Pinpoint the cell where the given text exists, returning its (X, Y) midpoint coordinate. 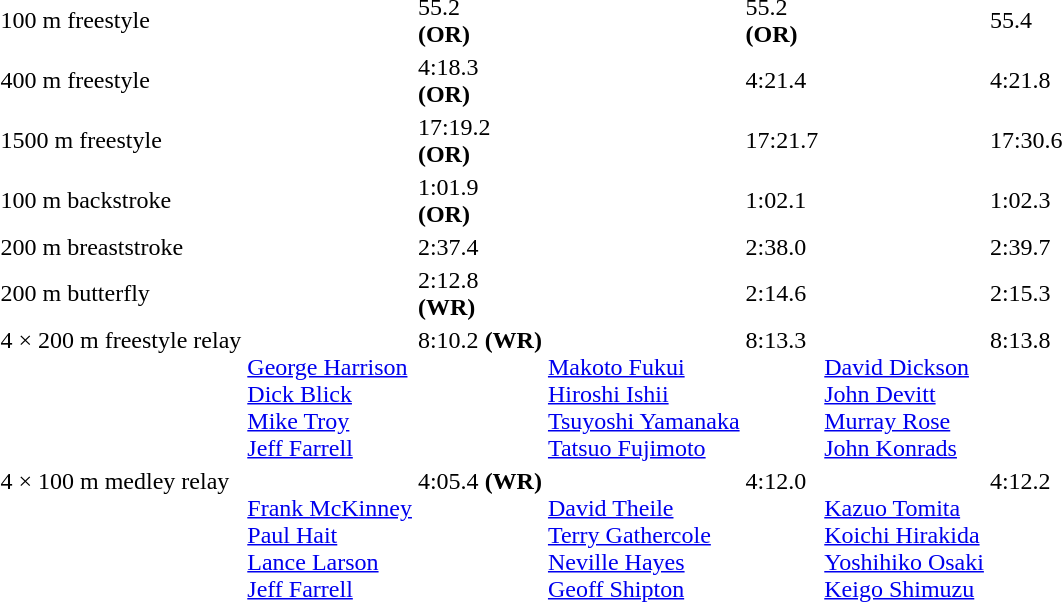
4:21.4 (782, 80)
2:12.8 (WR) (480, 294)
2:37.4 (480, 247)
David DicksonJohn DevittMurray RoseJohn Konrads (904, 394)
17:19.2 (OR) (480, 140)
2:14.6 (782, 294)
8:13.3 (782, 394)
1:02.1 (782, 200)
Makoto FukuiHiroshi IshiiTsuyoshi YamanakaTatsuo Fujimoto (644, 394)
17:21.7 (782, 140)
8:10.2 (WR) (480, 394)
George HarrisonDick BlickMike TroyJeff Farrell (330, 394)
4:18.3 (OR) (480, 80)
1:01.9 (OR) (480, 200)
2:38.0 (782, 247)
